Search for the cell housing the specified text and yield its (X, Y) center coordinate. 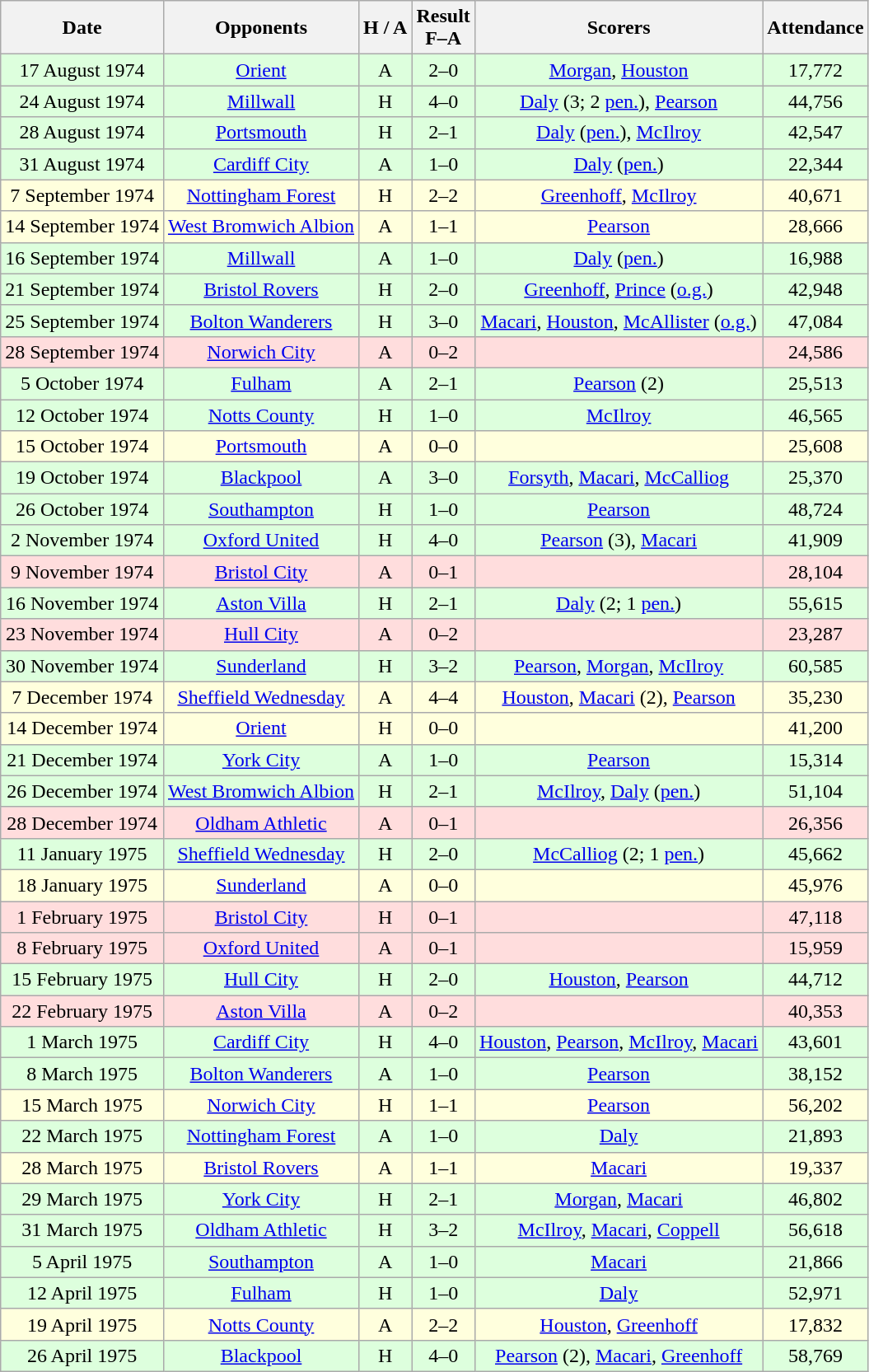
47,084 (815, 321)
48,724 (815, 509)
12 October 1974 (82, 414)
44,756 (815, 101)
McIlroy (618, 414)
1 March 1975 (82, 1042)
28 August 1974 (82, 133)
2 November 1974 (82, 541)
ResultF–A (443, 28)
23 November 1974 (82, 634)
Houston, Pearson (618, 980)
25,513 (815, 383)
45,662 (815, 854)
41,909 (815, 541)
41,200 (815, 728)
Pearson, Morgan, McIlroy (618, 666)
60,585 (815, 666)
46,802 (815, 1199)
16 September 1974 (82, 258)
16 November 1974 (82, 603)
4–4 (443, 697)
25,608 (815, 447)
29 March 1975 (82, 1199)
43,601 (815, 1042)
58,769 (815, 1356)
46,565 (815, 414)
8 March 1975 (82, 1074)
26 December 1974 (82, 791)
21 December 1974 (82, 760)
24 August 1974 (82, 101)
17,772 (815, 70)
Houston, Pearson, McIlroy, Macari (618, 1042)
7 September 1974 (82, 195)
18 January 1975 (82, 885)
McIlroy, Daly (pen.) (618, 791)
8 February 1975 (82, 948)
22,344 (815, 164)
1 February 1975 (82, 917)
28,666 (815, 227)
21 September 1974 (82, 289)
15,959 (815, 948)
Pearson (2), Macari, Greenhoff (618, 1356)
15,314 (815, 760)
25 September 1974 (82, 321)
22 March 1975 (82, 1136)
22 February 1975 (82, 1011)
28 December 1974 (82, 822)
35,230 (815, 697)
Attendance (815, 28)
Date (82, 28)
16,988 (815, 258)
38,152 (815, 1074)
7 December 1974 (82, 697)
McCalliog (2; 1 pen.) (618, 854)
28 September 1974 (82, 352)
30 November 1974 (82, 666)
Forsyth, Macari, McCalliog (618, 478)
28,104 (815, 572)
21,893 (815, 1136)
26,356 (815, 822)
Pearson (3), Macari (618, 541)
Houston, Macari (2), Pearson (618, 697)
9 November 1974 (82, 572)
Daly (pen.), McIlroy (618, 133)
19 April 1975 (82, 1324)
31 August 1974 (82, 164)
31 March 1975 (82, 1230)
26 October 1974 (82, 509)
Houston, Greenhoff (618, 1324)
40,353 (815, 1011)
Opponents (260, 28)
Greenhoff, Prince (o.g.) (618, 289)
15 March 1975 (82, 1105)
52,971 (815, 1293)
45,976 (815, 885)
11 January 1975 (82, 854)
25,370 (815, 478)
56,618 (815, 1230)
55,615 (815, 603)
Pearson (2) (618, 383)
14 December 1974 (82, 728)
McIlroy, Macari, Coppell (618, 1230)
H / A (385, 28)
5 April 1975 (82, 1262)
19,337 (815, 1168)
5 October 1974 (82, 383)
21,866 (815, 1262)
51,104 (815, 791)
Morgan, Macari (618, 1199)
14 September 1974 (82, 227)
Greenhoff, McIlroy (618, 195)
19 October 1974 (82, 478)
Daly (3; 2 pen.), Pearson (618, 101)
23,287 (815, 634)
15 February 1975 (82, 980)
Macari, Houston, McAllister (o.g.) (618, 321)
56,202 (815, 1105)
42,547 (815, 133)
28 March 1975 (82, 1168)
Daly (2; 1 pen.) (618, 603)
17 August 1974 (82, 70)
26 April 1975 (82, 1356)
15 October 1974 (82, 447)
47,118 (815, 917)
44,712 (815, 980)
42,948 (815, 289)
40,671 (815, 195)
Morgan, Houston (618, 70)
Scorers (618, 28)
17,832 (815, 1324)
12 April 1975 (82, 1293)
24,586 (815, 352)
